Return the (X, Y) coordinate for the center point of the cell that contains the specified text.  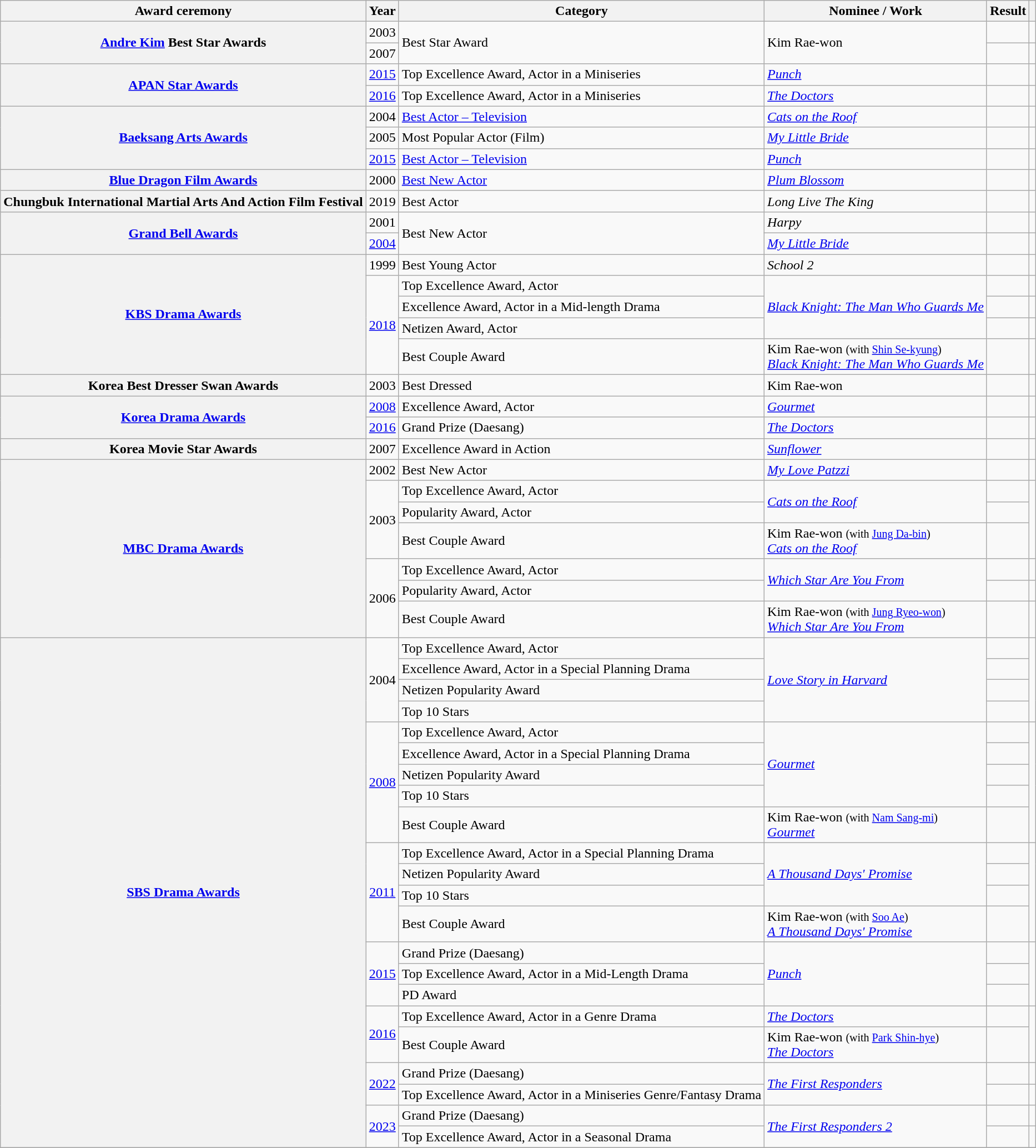
2011 (382, 892)
Excellence Award, Actor (581, 407)
Black Knight: The Man Who Guards Me (876, 307)
2000 (382, 180)
APAN Star Awards (183, 85)
Love Story in Harvard (876, 680)
Top Excellence Award, Actor in a Miniseries Genre/Fantasy Drama (581, 1095)
Korea Best Dresser Swan Awards (183, 385)
Best Young Actor (581, 265)
SBS Drama Awards (183, 893)
Top Excellence Award, Actor in a Seasonal Drama (581, 1137)
2001 (382, 222)
Baeksang Arts Awards (183, 138)
Harpy (876, 222)
1999 (382, 265)
Netizen Award, Actor (581, 328)
2006 (382, 598)
A Thousand Days' Promise (876, 874)
Korea Drama Awards (183, 417)
Result (1008, 11)
Excellence Award, Actor in a Mid-length Drama (581, 307)
Best Actor (581, 201)
Long Live The King (876, 201)
KBS Drama Awards (183, 314)
Top Excellence Award, Actor in a Special Planning Drama (581, 853)
Chungbuk International Martial Arts And Action Film Festival (183, 201)
Top Excellence Award, Actor in a Mid-Length Drama (581, 974)
Most Popular Actor (Film) (581, 138)
Andre Kim Best Star Awards (183, 43)
Plum Blossom (876, 180)
Kim Rae-won (with Nam Sang-mi)Gourmet (876, 824)
Best Star Award (581, 43)
Year (382, 11)
Excellence Award in Action (581, 449)
Sunflower (876, 449)
Kim Rae-won (with Park Shin-hye)The Doctors (876, 1045)
The First Responders (876, 1084)
2023 (382, 1126)
Korea Movie Star Awards (183, 449)
Kim Rae-won (with Shin Se-kyung)Black Knight: The Man Who Guards Me (876, 357)
2019 (382, 201)
Category (581, 11)
My Love Patzzi (876, 470)
School 2 (876, 265)
MBC Drama Awards (183, 548)
Kim Rae-won (with Jung Ryeo-won)Which Star Are You From (876, 619)
Blue Dragon Film Awards (183, 180)
Top Excellence Award, Actor in a Genre Drama (581, 1016)
Best Dressed (581, 385)
2022 (382, 1084)
Nominee / Work (876, 11)
Grand Bell Awards (183, 233)
Kim Rae-won (with Jung Da-bin)Cats on the Roof (876, 541)
2018 (382, 325)
Kim Rae-won (with Soo Ae)A Thousand Days' Promise (876, 924)
Which Star Are You From (876, 580)
2002 (382, 470)
PD Award (581, 995)
Award ceremony (183, 11)
The First Responders 2 (876, 1126)
2005 (382, 138)
